Output the (X, Y) coordinate of the center of the cell containing the given text.  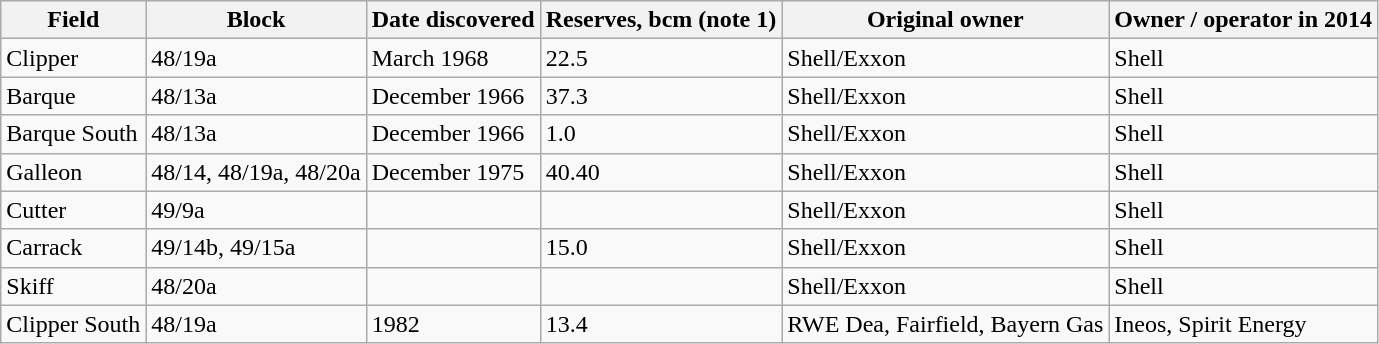
Date discovered (453, 20)
37.3 (661, 96)
48/14, 48/19a, 48/20a (256, 172)
13.4 (661, 324)
Clipper South (74, 324)
Clipper (74, 58)
Block (256, 20)
1982 (453, 324)
Barque (74, 96)
Galleon (74, 172)
Ineos, Spirit Energy (1244, 324)
48/20a (256, 286)
49/9a (256, 210)
Field (74, 20)
49/14b, 49/15a (256, 248)
Skiff (74, 286)
Barque South (74, 134)
Reserves, bcm (note 1) (661, 20)
RWE Dea, Fairfield, Bayern Gas (946, 324)
Cutter (74, 210)
Carrack (74, 248)
Original owner (946, 20)
March 1968 (453, 58)
22.5 (661, 58)
Owner / operator in 2014 (1244, 20)
40.40 (661, 172)
15.0 (661, 248)
December 1975 (453, 172)
1.0 (661, 134)
